For the text-containing cell, return its midpoint in (x, y) coordinate format. 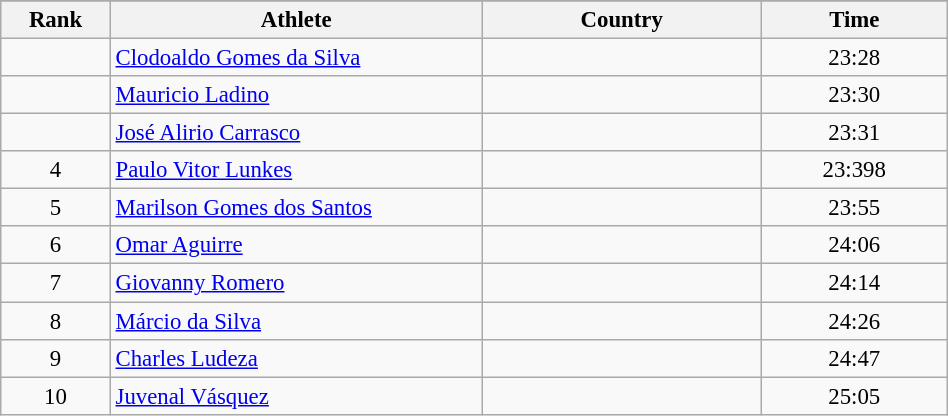
Athlete (296, 20)
Time (854, 20)
8 (56, 321)
Marilson Gomes dos Santos (296, 208)
25:05 (854, 396)
10 (56, 396)
José Alirio Carrasco (296, 133)
4 (56, 170)
23:55 (854, 208)
Paulo Vitor Lunkes (296, 170)
23:28 (854, 58)
5 (56, 208)
24:26 (854, 321)
6 (56, 245)
Omar Aguirre (296, 245)
Giovanny Romero (296, 283)
24:06 (854, 245)
Country (622, 20)
23:30 (854, 95)
7 (56, 283)
Mauricio Ladino (296, 95)
Márcio da Silva (296, 321)
Clodoaldo Gomes da Silva (296, 58)
24:47 (854, 358)
23:31 (854, 133)
24:14 (854, 283)
Charles Ludeza (296, 358)
Juvenal Vásquez (296, 396)
Rank (56, 20)
9 (56, 358)
23:398 (854, 170)
